Capture the cell that displays the provided text and extract its (x, y) central coordinate. 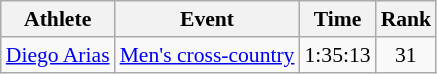
Diego Arias (58, 55)
Athlete (58, 19)
Rank (406, 19)
Men's cross-country (208, 55)
31 (406, 55)
Time (337, 19)
Event (208, 19)
1:35:13 (337, 55)
